Capture the cell that displays the provided text and extract its (x, y) central coordinate. 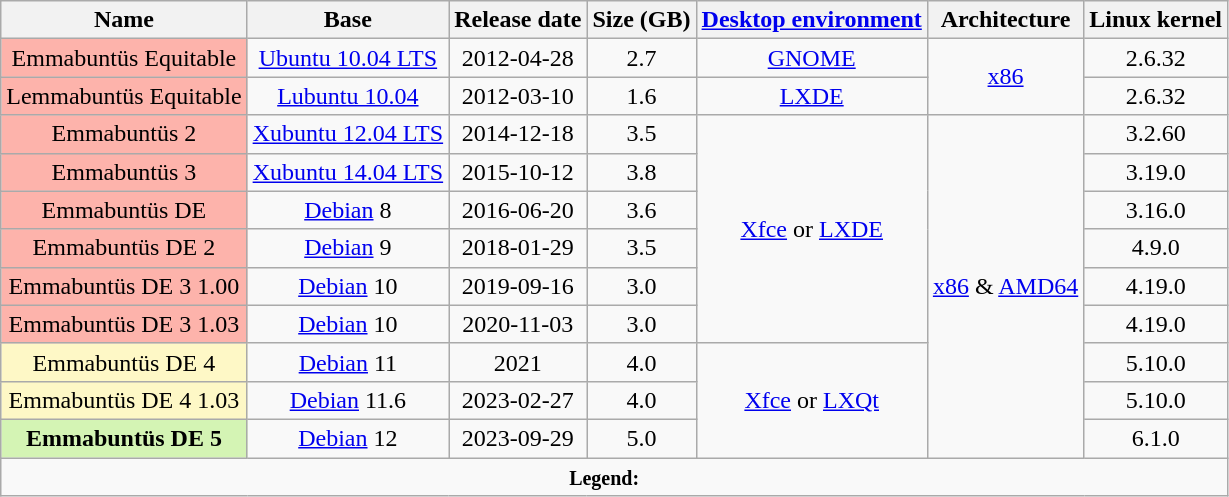
2012-03-10 (518, 96)
3.19.0 (1156, 172)
x86 (1005, 77)
Lubuntu 10.04 (348, 96)
Xfce or LXQt (812, 400)
Xubuntu 12.04 LTS (348, 134)
6.1.0 (1156, 438)
Debian 11.6 (348, 400)
Base (348, 20)
3.16.0 (1156, 210)
Debian 11 (348, 362)
Emmabuntüs DE 4 1.03 (124, 400)
Ubuntu 10.04 LTS (348, 58)
2015-10-12 (518, 172)
Desktop environment (812, 20)
Emmabuntüs DE 3 1.00 (124, 286)
2014-12-18 (518, 134)
2016-06-20 (518, 210)
2023-02-27 (518, 400)
Emmabuntüs DE (124, 210)
GNOME (812, 58)
Debian 9 (348, 248)
Debian 8 (348, 210)
4.9.0 (1156, 248)
Name (124, 20)
Release date (518, 20)
LXDE (812, 96)
Legend: (614, 477)
Emmabuntüs 3 (124, 172)
Debian 12 (348, 438)
2018-01-29 (518, 248)
Xubuntu 14.04 LTS (348, 172)
Xfce or LXDE (812, 229)
2.7 (642, 58)
Size (GB) (642, 20)
Emmabuntüs DE 3 1.03 (124, 324)
1.6 (642, 96)
3.8 (642, 172)
Architecture (1005, 20)
2012-04-28 (518, 58)
Lemmabuntüs Equitable (124, 96)
Emmabuntüs DE 2 (124, 248)
Emmabuntüs 2 (124, 134)
5.0 (642, 438)
2021 (518, 362)
Emmabuntüs DE 5 (124, 438)
Emmabuntüs DE 4 (124, 362)
3.6 (642, 210)
Linux kernel (1156, 20)
2020-11-03 (518, 324)
2019-09-16 (518, 286)
Emmabuntüs Equitable (124, 58)
2023-09-29 (518, 438)
3.2.60 (1156, 134)
x86 & AMD64 (1005, 286)
